Output the [X, Y] coordinate of the center of the cell containing the given text.  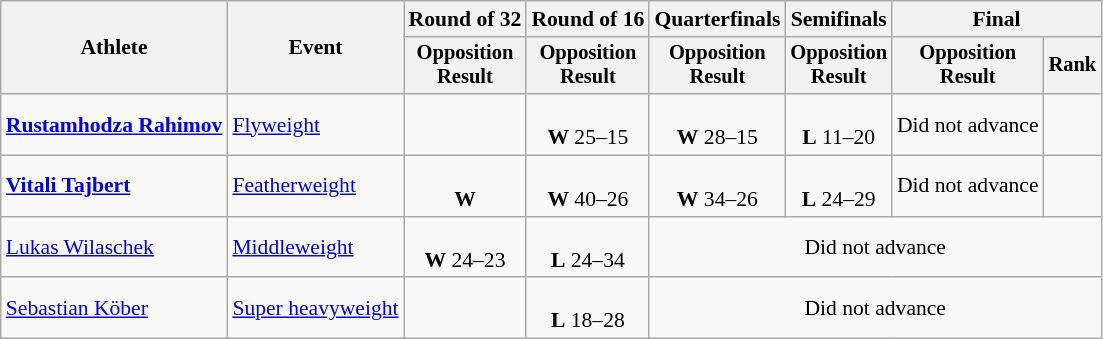
Middleweight [315, 248]
W 28–15 [717, 124]
Round of 16 [588, 19]
Super heavyweight [315, 308]
Sebastian Köber [114, 308]
L 24–34 [588, 248]
Featherweight [315, 186]
Event [315, 48]
W 40–26 [588, 186]
Quarterfinals [717, 19]
W [466, 186]
Semifinals [838, 19]
L 24–29 [838, 186]
L 18–28 [588, 308]
Final [996, 19]
Lukas Wilaschek [114, 248]
Round of 32 [466, 19]
W 25–15 [588, 124]
L 11–20 [838, 124]
W 24–23 [466, 248]
Rustamhodza Rahimov [114, 124]
Athlete [114, 48]
Rank [1073, 66]
W 34–26 [717, 186]
Vitali Tajbert [114, 186]
Flyweight [315, 124]
